From the cell containing the given text, extract its center point as [x, y] coordinate. 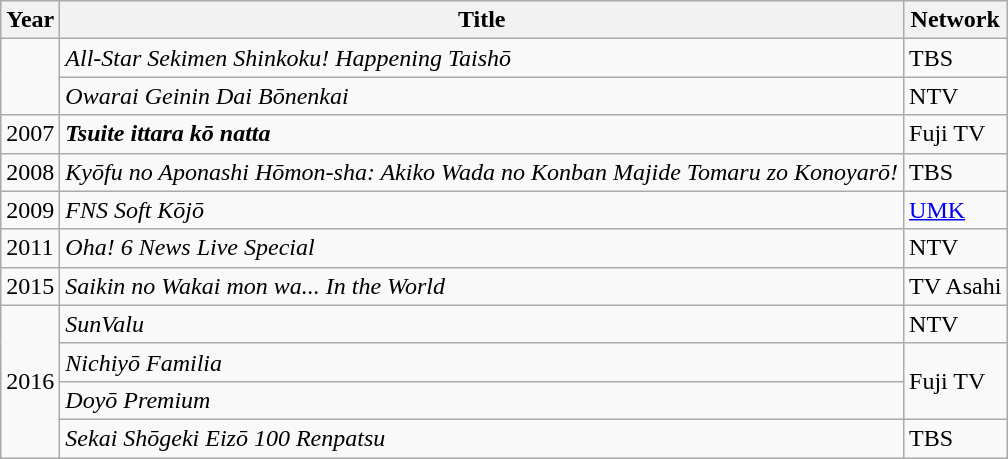
Sekai Shōgeki Eizō 100 Renpatsu [482, 438]
Doyō Premium [482, 400]
Nichiyō Familia [482, 362]
Saikin no Wakai mon wa... In the World [482, 286]
SunValu [482, 324]
Oha! 6 News Live Special [482, 248]
2007 [30, 134]
All-Star Sekimen Shinkoku! Happening Taishō [482, 58]
Owarai Geinin Dai Bōnenkai [482, 96]
2016 [30, 381]
2011 [30, 248]
Year [30, 20]
2015 [30, 286]
Tsuite ittara kō natta [482, 134]
UMK [956, 210]
2008 [30, 172]
2009 [30, 210]
TV Asahi [956, 286]
Title [482, 20]
FNS Soft Kōjō [482, 210]
Kyōfu no Aponashi Hōmon-sha: Akiko Wada no Konban Majide Tomaru zo Konoyarō! [482, 172]
Network [956, 20]
